Detect which cell encompasses the target text, then output its [X, Y] center coordinate. 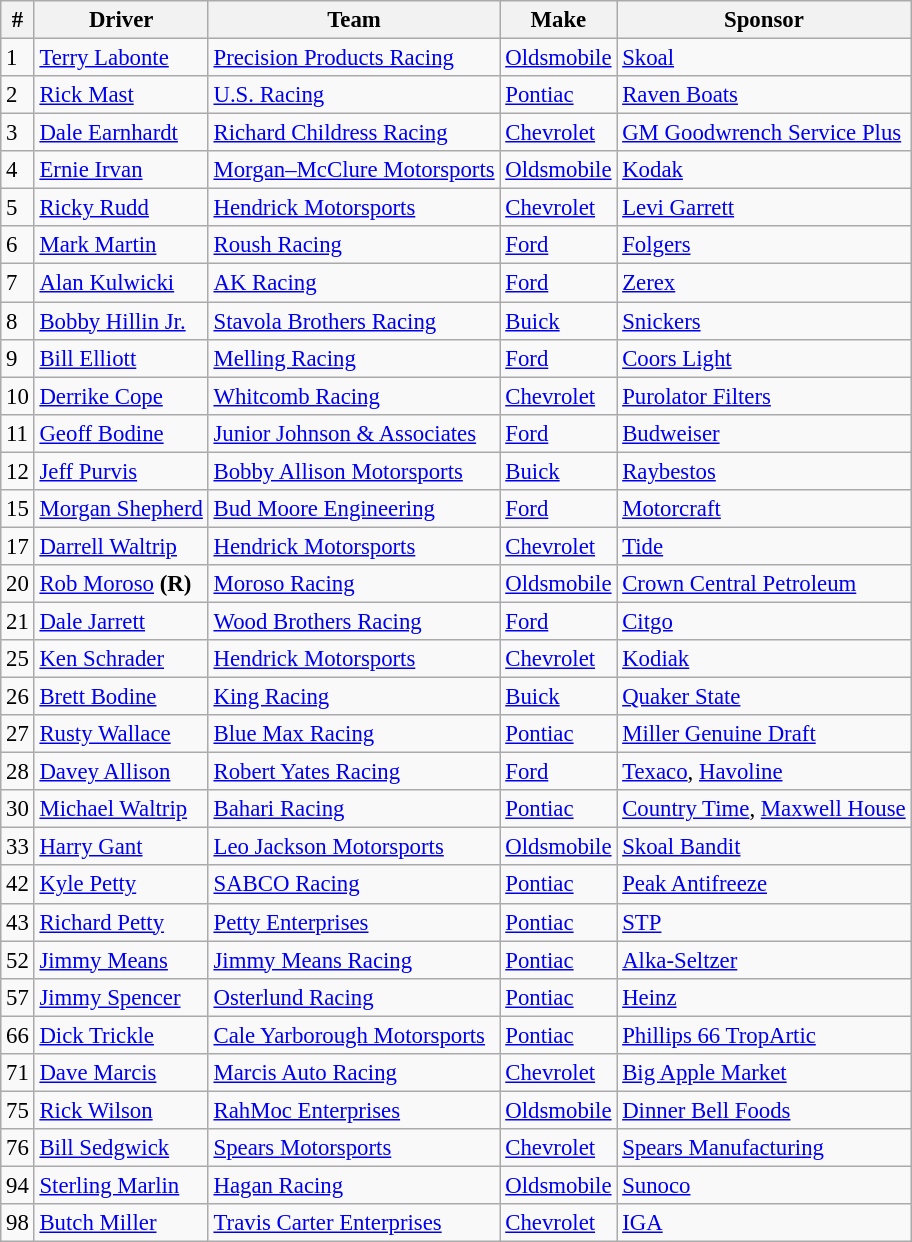
Rick Wilson [121, 1110]
Quaker State [764, 697]
25 [18, 659]
10 [18, 396]
Cale Yarborough Motorsports [354, 1035]
Purolator Filters [764, 396]
66 [18, 1035]
Moroso Racing [354, 584]
Make [558, 20]
Alan Kulwicki [121, 283]
Ricky Rudd [121, 208]
King Racing [354, 697]
Dick Trickle [121, 1035]
Melling Racing [354, 358]
8 [18, 321]
Phillips 66 TropArtic [764, 1035]
Harry Gant [121, 847]
AK Racing [354, 283]
Darrell Waltrip [121, 546]
7 [18, 283]
Whitcomb Racing [354, 396]
Coors Light [764, 358]
Leo Jackson Motorsports [354, 847]
Derrike Cope [121, 396]
Jimmy Spencer [121, 997]
Citgo [764, 621]
Skoal [764, 58]
Butch Miller [121, 1223]
Bobby Hillin Jr. [121, 321]
52 [18, 960]
9 [18, 358]
Miller Genuine Draft [764, 734]
Rick Mast [121, 95]
Brett Bodine [121, 697]
Petty Enterprises [354, 922]
Rob Moroso (R) [121, 584]
Kodak [764, 170]
15 [18, 509]
Snickers [764, 321]
Spears Manufacturing [764, 1148]
Dale Earnhardt [121, 133]
Wood Brothers Racing [354, 621]
6 [18, 245]
Raybestos [764, 471]
21 [18, 621]
Richard Childress Racing [354, 133]
1 [18, 58]
Robert Yates Racing [354, 772]
Budweiser [764, 433]
Folgers [764, 245]
43 [18, 922]
2 [18, 95]
Richard Petty [121, 922]
98 [18, 1223]
Dinner Bell Foods [764, 1110]
Davey Allison [121, 772]
12 [18, 471]
Country Time, Maxwell House [764, 809]
Sunoco [764, 1185]
76 [18, 1148]
Bill Sedgwick [121, 1148]
3 [18, 133]
Junior Johnson & Associates [354, 433]
Mark Martin [121, 245]
Heinz [764, 997]
Team [354, 20]
Tide [764, 546]
IGA [764, 1223]
Zerex [764, 283]
Spears Motorsports [354, 1148]
94 [18, 1185]
Ken Schrader [121, 659]
Bill Elliott [121, 358]
30 [18, 809]
RahMoc Enterprises [354, 1110]
Alka-Seltzer [764, 960]
Skoal Bandit [764, 847]
SABCO Racing [354, 885]
57 [18, 997]
STP [764, 922]
U.S. Racing [354, 95]
26 [18, 697]
Hagan Racing [354, 1185]
Crown Central Petroleum [764, 584]
Osterlund Racing [354, 997]
Precision Products Racing [354, 58]
Sponsor [764, 20]
Michael Waltrip [121, 809]
Blue Max Racing [354, 734]
Geoff Bodine [121, 433]
42 [18, 885]
Raven Boats [764, 95]
# [18, 20]
Driver [121, 20]
Kyle Petty [121, 885]
Roush Racing [354, 245]
Kodiak [764, 659]
Jimmy Means [121, 960]
20 [18, 584]
33 [18, 847]
Terry Labonte [121, 58]
Morgan Shepherd [121, 509]
Bud Moore Engineering [354, 509]
Dave Marcis [121, 1073]
Stavola Brothers Racing [354, 321]
Marcis Auto Racing [354, 1073]
27 [18, 734]
GM Goodwrench Service Plus [764, 133]
Travis Carter Enterprises [354, 1223]
28 [18, 772]
Texaco, Havoline [764, 772]
71 [18, 1073]
Levi Garrett [764, 208]
Bahari Racing [354, 809]
Jeff Purvis [121, 471]
4 [18, 170]
Ernie Irvan [121, 170]
Jimmy Means Racing [354, 960]
Motorcraft [764, 509]
5 [18, 208]
Rusty Wallace [121, 734]
Peak Antifreeze [764, 885]
11 [18, 433]
Bobby Allison Motorsports [354, 471]
Morgan–McClure Motorsports [354, 170]
Big Apple Market [764, 1073]
75 [18, 1110]
Dale Jarrett [121, 621]
Sterling Marlin [121, 1185]
17 [18, 546]
